Extract the (X, Y) coordinate from the center of the cell holding the provided text.  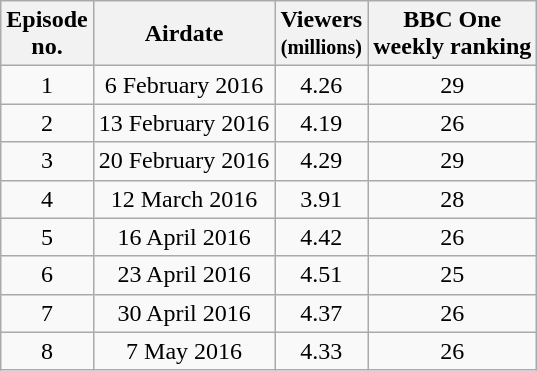
Viewers(millions) (322, 34)
4.26 (322, 85)
Airdate (184, 34)
7 May 2016 (184, 351)
8 (47, 351)
16 April 2016 (184, 237)
4 (47, 199)
2 (47, 123)
3 (47, 161)
13 February 2016 (184, 123)
4.19 (322, 123)
12 March 2016 (184, 199)
4.37 (322, 313)
Episodeno. (47, 34)
6 February 2016 (184, 85)
23 April 2016 (184, 275)
4.29 (322, 161)
BBC Oneweekly ranking (452, 34)
30 April 2016 (184, 313)
4.33 (322, 351)
1 (47, 85)
3.91 (322, 199)
5 (47, 237)
6 (47, 275)
7 (47, 313)
4.42 (322, 237)
20 February 2016 (184, 161)
25 (452, 275)
4.51 (322, 275)
28 (452, 199)
